Scan for the cell matching the given text and deliver its (X, Y) coordinate at center. 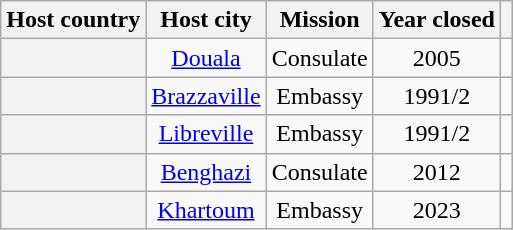
Benghazi (206, 172)
Brazzaville (206, 96)
Mission (320, 20)
Host country (74, 20)
2012 (436, 172)
Year closed (436, 20)
Douala (206, 58)
Libreville (206, 134)
2005 (436, 58)
Khartoum (206, 210)
2023 (436, 210)
Host city (206, 20)
